From the cell containing the given text, extract its center point as (x, y) coordinate. 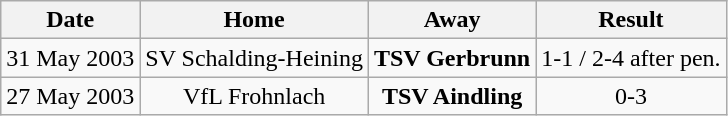
VfL Frohnlach (254, 96)
27 May 2003 (70, 96)
0-3 (631, 96)
SV Schalding-Heining (254, 58)
1-1 / 2-4 after pen. (631, 58)
Date (70, 20)
31 May 2003 (70, 58)
Home (254, 20)
Result (631, 20)
TSV Aindling (452, 96)
Away (452, 20)
TSV Gerbrunn (452, 58)
